Scan for the cell matching the given text and deliver its [X, Y] coordinate at center. 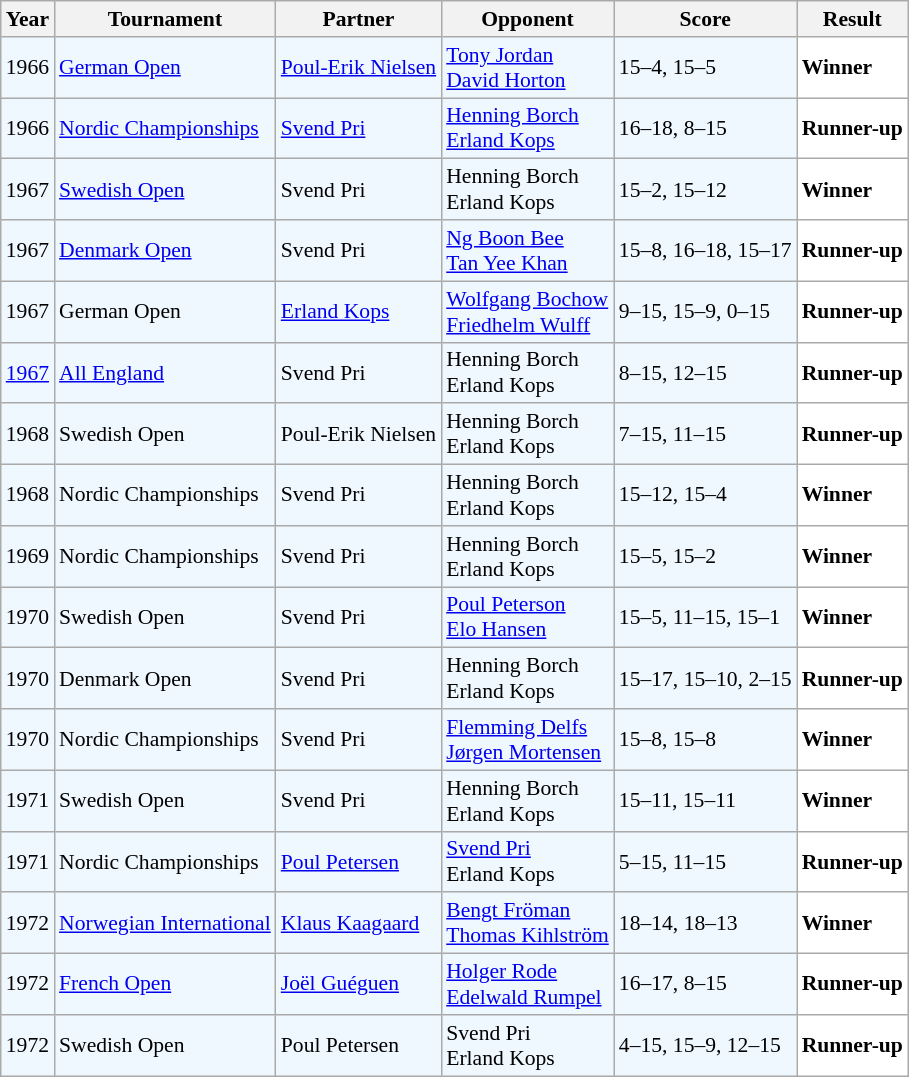
Partner [358, 19]
Tournament [165, 19]
Tony Jordan David Horton [528, 68]
4–15, 15–9, 12–15 [706, 1046]
18–14, 18–13 [706, 924]
Ng Boon Bee Tan Yee Khan [528, 250]
16–18, 8–15 [706, 128]
Joël Guéguen [358, 984]
16–17, 8–15 [706, 984]
15–8, 15–8 [706, 740]
15–12, 15–4 [706, 496]
Bengt Fröman Thomas Kihlström [528, 924]
Erland Kops [358, 312]
Holger Rode Edelwald Rumpel [528, 984]
5–15, 11–15 [706, 862]
15–17, 15–10, 2–15 [706, 678]
Flemming Delfs Jørgen Mortensen [528, 740]
15–11, 15–11 [706, 800]
Norwegian International [165, 924]
Score [706, 19]
Poul Peterson Elo Hansen [528, 618]
8–15, 12–15 [706, 372]
Opponent [528, 19]
French Open [165, 984]
15–8, 16–18, 15–17 [706, 250]
9–15, 15–9, 0–15 [706, 312]
15–2, 15–12 [706, 190]
1969 [28, 556]
Klaus Kaagaard [358, 924]
Result [852, 19]
7–15, 11–15 [706, 434]
15–5, 11–15, 15–1 [706, 618]
All England [165, 372]
15–4, 15–5 [706, 68]
15–5, 15–2 [706, 556]
Wolfgang Bochow Friedhelm Wulff [528, 312]
Year [28, 19]
